Detect which cell encompasses the target text, then output its [x, y] center coordinate. 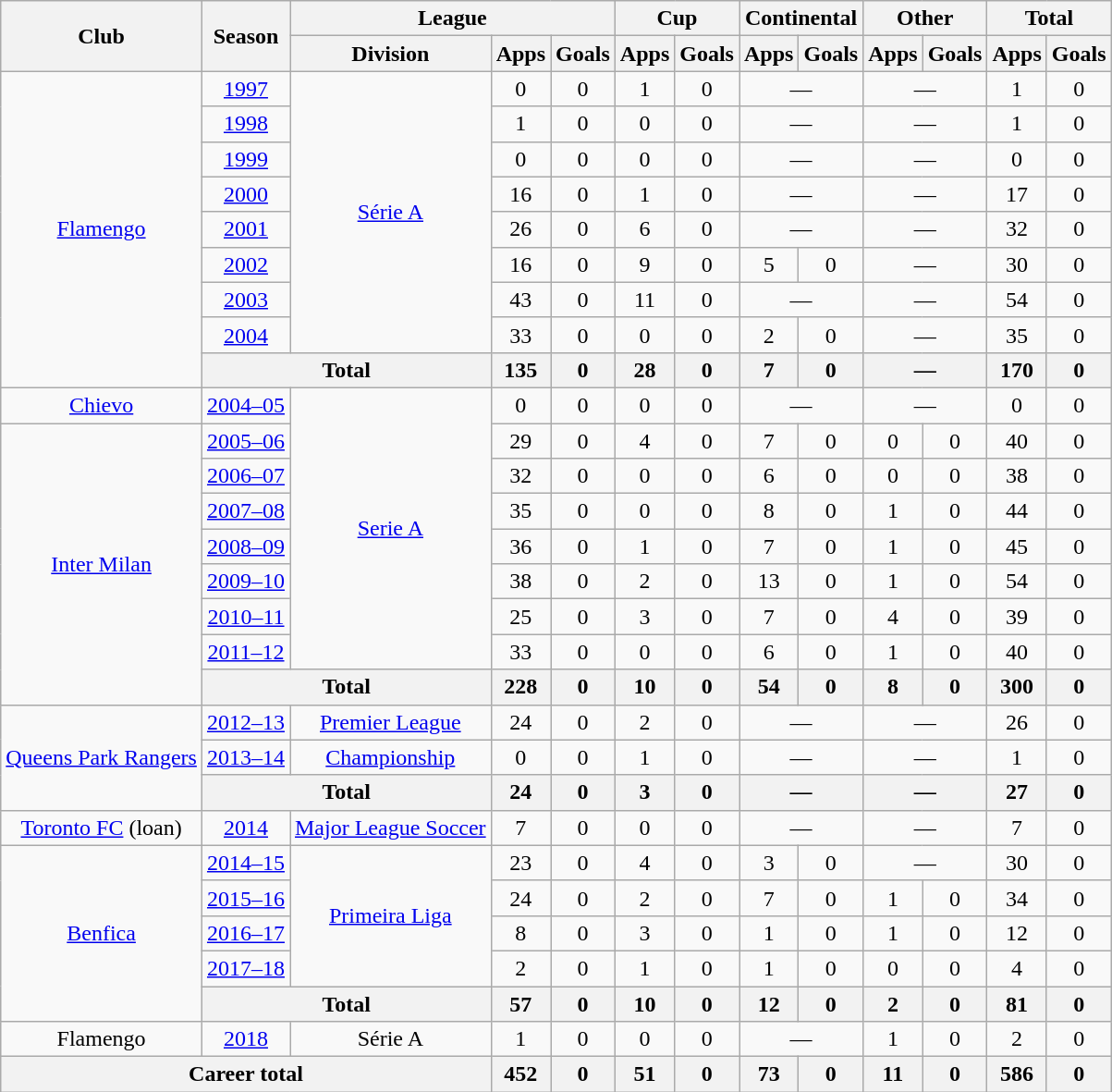
Division [391, 54]
44 [1017, 511]
Cup [677, 18]
2013–14 [246, 757]
2017–18 [246, 968]
Season [246, 36]
2002 [246, 264]
13 [769, 582]
300 [1017, 687]
Other [925, 18]
2011–12 [246, 652]
27 [1017, 792]
1999 [246, 159]
Club [102, 36]
25 [520, 617]
2012–13 [246, 722]
2006–07 [246, 476]
17 [1017, 194]
2005–06 [246, 441]
23 [520, 863]
Career total [246, 1074]
Benfica [102, 933]
Continental [801, 18]
29 [520, 441]
2015–16 [246, 898]
Premier League [391, 722]
2009–10 [246, 582]
Primeira Liga [391, 915]
2004 [246, 335]
228 [520, 687]
Championship [391, 757]
2001 [246, 229]
45 [1017, 546]
135 [520, 370]
Serie A [391, 528]
2000 [246, 194]
2010–11 [246, 617]
73 [769, 1074]
Inter Milan [102, 564]
586 [1017, 1074]
51 [644, 1074]
Major League Soccer [391, 828]
Chievo [102, 405]
28 [644, 370]
9 [644, 264]
2007–08 [246, 511]
1997 [246, 89]
43 [520, 300]
452 [520, 1074]
2014 [246, 828]
2018 [246, 1039]
League [453, 18]
57 [520, 1003]
2003 [246, 300]
2014–15 [246, 863]
5 [769, 264]
81 [1017, 1003]
170 [1017, 370]
36 [520, 546]
2004–05 [246, 405]
Queens Park Rangers [102, 757]
Toronto FC (loan) [102, 828]
34 [1017, 898]
1998 [246, 124]
2016–17 [246, 933]
39 [1017, 617]
2008–09 [246, 546]
